Provide the [x, y] coordinate of the cell's center where the given text is located.  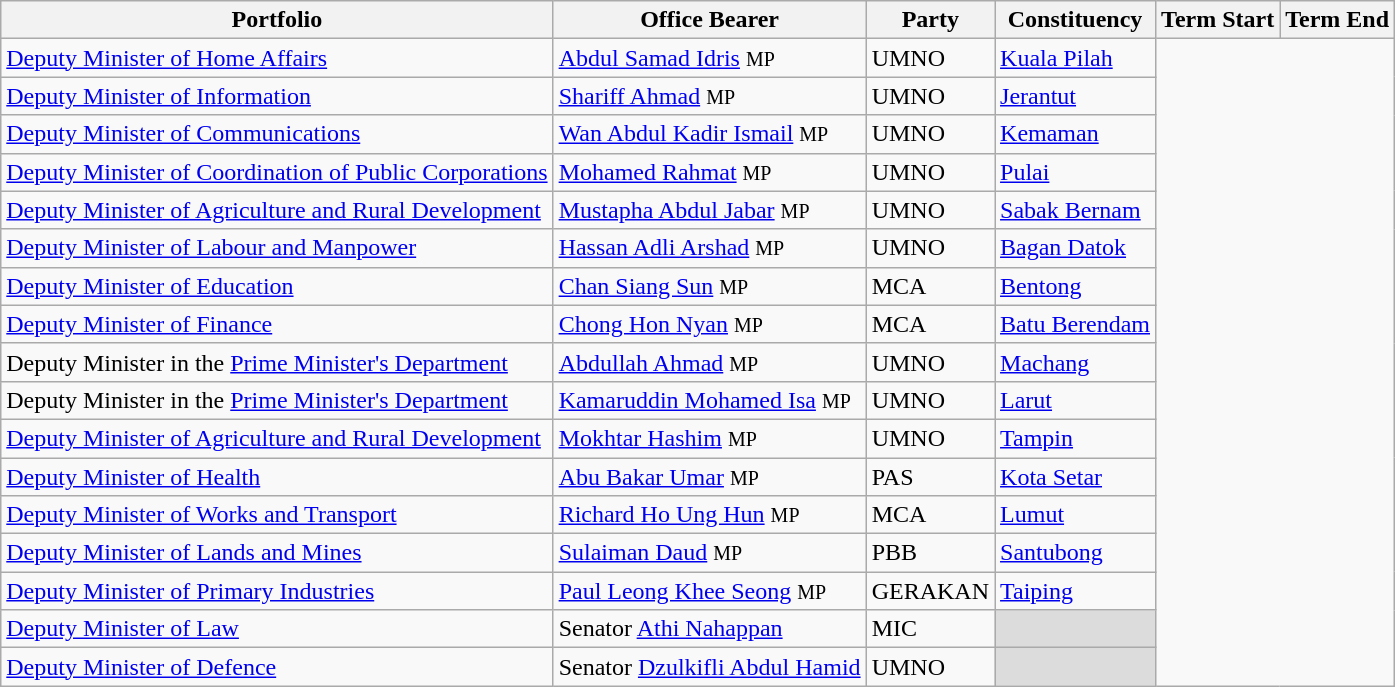
Deputy Minister of Primary Industries [277, 591]
Bagan Datok [1076, 248]
Deputy Minister of Works and Transport [277, 515]
Kamaruddin Mohamed Isa MP [710, 400]
MIC [930, 629]
Richard Ho Ung Hun MP [710, 515]
Paul Leong Khee Seong MP [710, 591]
Senator Athi Nahappan [710, 629]
Jerantut [1076, 96]
Chong Hon Nyan MP [710, 324]
Deputy Minister of Information [277, 96]
Deputy Minister of Education [277, 286]
Portfolio [277, 20]
Sabak Bernam [1076, 210]
Deputy Minister of Labour and Manpower [277, 248]
Party [930, 20]
Mustapha Abdul Jabar MP [710, 210]
Kemaman [1076, 134]
Wan Abdul Kadir Ismail MP [710, 134]
Deputy Minister of Finance [277, 324]
Deputy Minister of Law [277, 629]
Machang [1076, 362]
Larut [1076, 400]
Chan Siang Sun MP [710, 286]
Taiping [1076, 591]
Deputy Minister of Health [277, 477]
Term End [1338, 20]
Deputy Minister of Lands and Mines [277, 553]
Bentong [1076, 286]
PBB [930, 553]
Abdul Samad Idris MP [710, 58]
Shariff Ahmad MP [710, 96]
Deputy Minister of Home Affairs [277, 58]
Kuala Pilah [1076, 58]
Tampin [1076, 438]
Deputy Minister of Defence [277, 667]
Mohamed Rahmat MP [710, 172]
Abdullah Ahmad MP [710, 362]
Office Bearer [710, 20]
Abu Bakar Umar MP [710, 477]
Sulaiman Daud MP [710, 553]
Pulai [1076, 172]
Hassan Adli Arshad MP [710, 248]
Senator Dzulkifli Abdul Hamid [710, 667]
Deputy Minister of Coordination of Public Corporations [277, 172]
Constituency [1076, 20]
Term Start [1218, 20]
Deputy Minister of Communications [277, 134]
Mokhtar Hashim MP [710, 438]
Lumut [1076, 515]
PAS [930, 477]
Kota Setar [1076, 477]
GERAKAN [930, 591]
Santubong [1076, 553]
Batu Berendam [1076, 324]
